Output the (X, Y) coordinate of the center of the cell containing the given text.  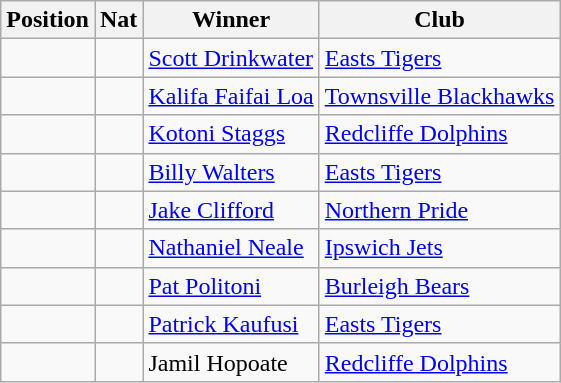
Patrick Kaufusi (231, 324)
Nat (118, 20)
Kalifa Faifai Loa (231, 96)
Winner (231, 20)
Ipswich Jets (440, 248)
Pat Politoni (231, 286)
Nathaniel Neale (231, 248)
Northern Pride (440, 210)
Jake Clifford (231, 210)
Billy Walters (231, 172)
Club (440, 20)
Scott Drinkwater (231, 58)
Townsville Blackhawks (440, 96)
Position (48, 20)
Jamil Hopoate (231, 362)
Burleigh Bears (440, 286)
Kotoni Staggs (231, 134)
